Provide the (X, Y) coordinate of the cell's center where the given text is located.  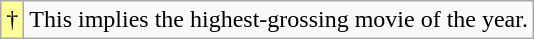
† (12, 20)
This implies the highest-grossing movie of the year. (279, 20)
